Locate the cell with the specified text and output its [x, y] center coordinate. 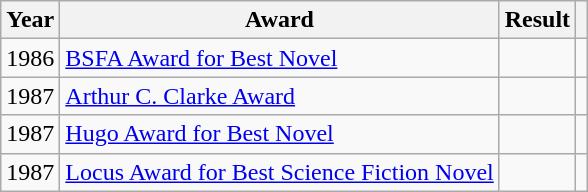
Locus Award for Best Science Fiction Novel [280, 172]
BSFA Award for Best Novel [280, 58]
Year [30, 20]
Result [537, 20]
Award [280, 20]
Arthur C. Clarke Award [280, 96]
Hugo Award for Best Novel [280, 134]
1986 [30, 58]
